Find where the given text appears and provide that cell's center as (x, y) coordinate. 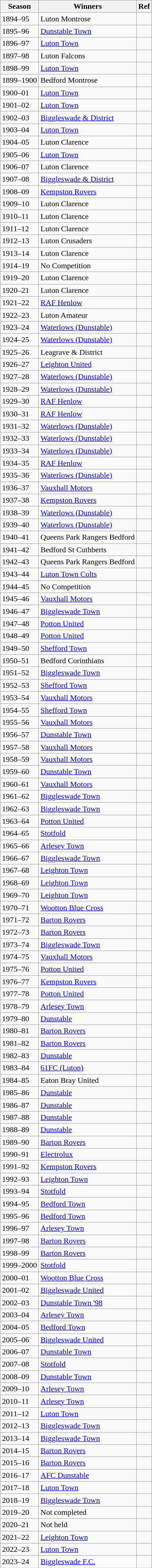
1962–63 (19, 809)
1943–44 (19, 574)
Bedford St Cuthberts (88, 550)
2003–04 (19, 1315)
1986–87 (19, 1105)
1956–57 (19, 735)
1894–95 (19, 19)
2022–23 (19, 1550)
1933–34 (19, 451)
1936–37 (19, 488)
2004–05 (19, 1327)
2010–11 (19, 1401)
1964–65 (19, 833)
1971–72 (19, 920)
1982–83 (19, 1056)
2006–07 (19, 1352)
1925–26 (19, 352)
1973–74 (19, 945)
1977–78 (19, 994)
1906–07 (19, 167)
1998–99 (19, 1253)
1952–53 (19, 685)
1974–75 (19, 957)
1914–19 (19, 266)
2020–21 (19, 1525)
Luton Crusaders (88, 241)
1988–89 (19, 1130)
Luton Montrose (88, 19)
1897–98 (19, 56)
1907–08 (19, 179)
1902–03 (19, 117)
1923–24 (19, 327)
Leighton United (88, 365)
1954–55 (19, 710)
Ref (144, 6)
1942–43 (19, 562)
1904–05 (19, 142)
1911–12 (19, 229)
2023–24 (19, 1562)
1965–66 (19, 846)
1910–11 (19, 216)
2009–10 (19, 1389)
1970–71 (19, 907)
1968–69 (19, 883)
1983–84 (19, 1068)
1944–45 (19, 587)
1946–47 (19, 611)
1922–23 (19, 315)
1934–35 (19, 463)
1912–13 (19, 241)
2021–22 (19, 1537)
1908–09 (19, 192)
Luton Amateur (88, 315)
1997–98 (19, 1241)
2012–13 (19, 1426)
1945–46 (19, 599)
1951–52 (19, 673)
2016–17 (19, 1475)
1926–27 (19, 365)
1966–67 (19, 858)
2017–18 (19, 1488)
1900–01 (19, 93)
1978–79 (19, 1006)
1981–82 (19, 1043)
1958–59 (19, 760)
Bedford Corinthians (88, 661)
1919–20 (19, 278)
1953–54 (19, 698)
1896–97 (19, 43)
2000–01 (19, 1278)
1899–1900 (19, 80)
1994–95 (19, 1204)
1930–31 (19, 414)
1947–48 (19, 624)
1996–97 (19, 1228)
1937–38 (19, 500)
1903–04 (19, 130)
1950–51 (19, 661)
Electrolux (88, 1155)
1921–22 (19, 303)
1987–88 (19, 1117)
1895–96 (19, 31)
1924–25 (19, 340)
2014–15 (19, 1451)
2018–19 (19, 1500)
1957–58 (19, 747)
Not held (88, 1525)
1972–73 (19, 932)
AFC Dunstable (88, 1475)
2011–12 (19, 1414)
1999–2000 (19, 1265)
1993–94 (19, 1191)
Bedford Montrose (88, 80)
1995–96 (19, 1216)
1935–36 (19, 475)
2019–20 (19, 1512)
1898–99 (19, 68)
2005–06 (19, 1340)
Dunstable Town '98 (88, 1302)
1948–49 (19, 636)
1932–33 (19, 438)
1920–21 (19, 290)
1938–39 (19, 512)
2013–14 (19, 1438)
1980–81 (19, 1031)
1929–30 (19, 401)
Luton Falcons (88, 56)
1949–50 (19, 648)
61FC (Luton) (88, 1068)
1901–02 (19, 105)
1939–40 (19, 525)
1927–28 (19, 377)
1963–64 (19, 821)
2007–08 (19, 1364)
1913–14 (19, 253)
1976–77 (19, 982)
1991–92 (19, 1167)
1967–68 (19, 870)
1985–86 (19, 1093)
Season (19, 6)
1961–62 (19, 796)
1941–42 (19, 550)
1984–85 (19, 1080)
1969–70 (19, 895)
1928–29 (19, 389)
1905–06 (19, 155)
Luton Town Colts (88, 574)
1955–56 (19, 722)
Biggleswade F.C. (88, 1562)
1909–10 (19, 204)
1959–60 (19, 772)
2015–16 (19, 1463)
1940–41 (19, 537)
1975–76 (19, 969)
Not completed (88, 1512)
1992–93 (19, 1179)
Winners (88, 6)
1989–90 (19, 1142)
1960–61 (19, 784)
1990–91 (19, 1155)
1979–80 (19, 1019)
Eaton Bray United (88, 1080)
1931–32 (19, 426)
Leagrave & District (88, 352)
2002–03 (19, 1302)
2008–09 (19, 1377)
2001–02 (19, 1290)
